Capture the cell that displays the provided text and extract its [x, y] central coordinate. 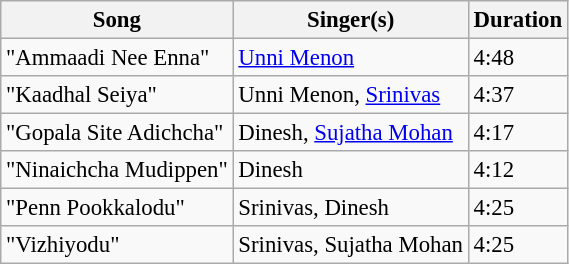
Dinesh [350, 170]
Song [117, 20]
"Vizhiyodu" [117, 245]
Unni Menon [350, 58]
Dinesh, Sujatha Mohan [350, 133]
Srinivas, Sujatha Mohan [350, 245]
4:12 [518, 170]
"Gopala Site Adichcha" [117, 133]
"Ninaichcha Mudippen" [117, 170]
4:37 [518, 95]
"Kaadhal Seiya" [117, 95]
"Penn Pookkalodu" [117, 208]
"Ammaadi Nee Enna" [117, 58]
Srinivas, Dinesh [350, 208]
Duration [518, 20]
4:48 [518, 58]
Singer(s) [350, 20]
Unni Menon, Srinivas [350, 95]
4:17 [518, 133]
